Locate the cell with the specified text and output its (X, Y) center coordinate. 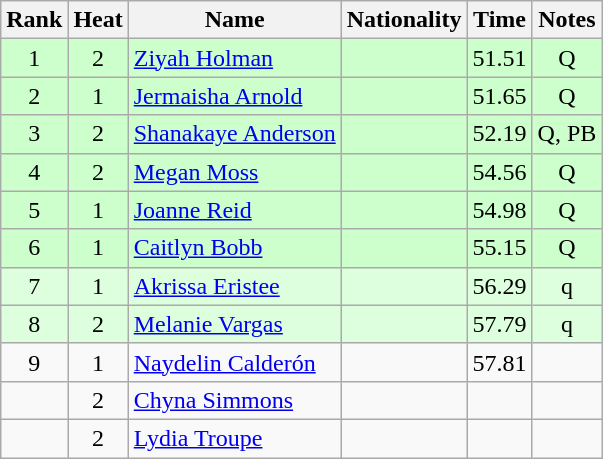
Ziyah Holman (234, 58)
Jermaisha Arnold (234, 96)
56.29 (500, 286)
55.15 (500, 248)
Akrissa Eristee (234, 286)
Naydelin Calderón (234, 362)
Notes (567, 20)
57.79 (500, 324)
Lydia Troupe (234, 438)
Chyna Simmons (234, 400)
9 (34, 362)
Caitlyn Bobb (234, 248)
Rank (34, 20)
Melanie Vargas (234, 324)
4 (34, 172)
7 (34, 286)
51.51 (500, 58)
Megan Moss (234, 172)
8 (34, 324)
52.19 (500, 134)
3 (34, 134)
Q, PB (567, 134)
6 (34, 248)
57.81 (500, 362)
Name (234, 20)
5 (34, 210)
Heat (98, 20)
Nationality (404, 20)
Shanakaye Anderson (234, 134)
54.56 (500, 172)
51.65 (500, 96)
Joanne Reid (234, 210)
54.98 (500, 210)
Time (500, 20)
